Capture the cell that displays the provided text and extract its (x, y) central coordinate. 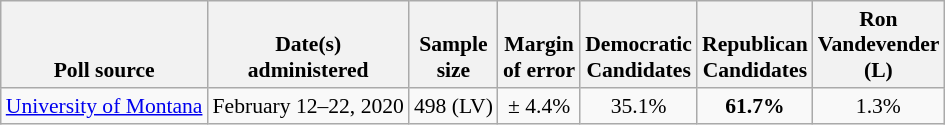
35.1% (638, 106)
RonVandevender (L) (878, 44)
Marginof error (539, 44)
61.7% (755, 106)
498 (LV) (454, 106)
February 12–22, 2020 (308, 106)
Date(s)administered (308, 44)
1.3% (878, 106)
Poll source (104, 44)
DemocraticCandidates (638, 44)
± 4.4% (539, 106)
RepublicanCandidates (755, 44)
Samplesize (454, 44)
University of Montana (104, 106)
